Find where the given text appears and provide that cell's center as [X, Y] coordinate. 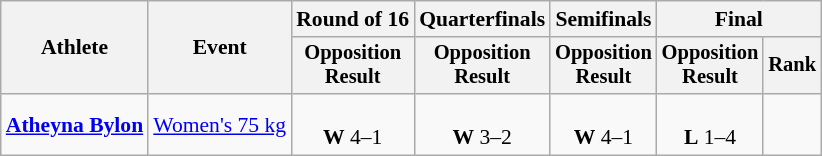
Round of 16 [352, 19]
W 3–2 [482, 124]
Rank [792, 66]
Event [220, 48]
Athlete [74, 48]
Final [739, 19]
Semifinals [604, 19]
Women's 75 kg [220, 124]
L 1–4 [710, 124]
Quarterfinals [482, 19]
Atheyna Bylon [74, 124]
